Pinpoint the cell where the given text exists, returning its [X, Y] midpoint coordinate. 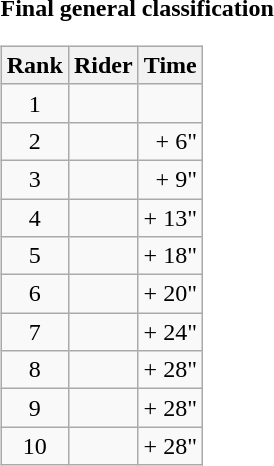
9 [34, 408]
Rider [103, 65]
+ 9" [170, 179]
5 [34, 256]
6 [34, 294]
7 [34, 332]
+ 13" [170, 217]
3 [34, 179]
Rank [34, 65]
2 [34, 141]
10 [34, 446]
1 [34, 103]
4 [34, 217]
Time [170, 65]
+ 18" [170, 256]
8 [34, 370]
+ 20" [170, 294]
+ 24" [170, 332]
+ 6" [170, 141]
